Extract the [X, Y] coordinate from the center of the cell holding the provided text.  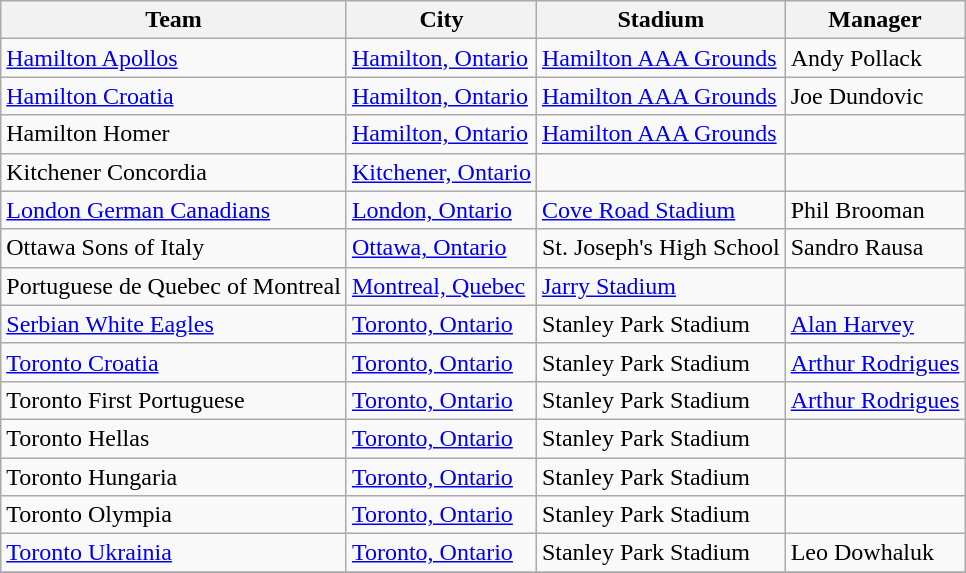
Leo Dowhaluk [875, 553]
Toronto Croatia [174, 362]
Sandro Rausa [875, 248]
Hamilton Croatia [174, 96]
Portuguese de Quebec of Montreal [174, 286]
Manager [875, 20]
Andy Pollack [875, 58]
Joe Dundovic [875, 96]
City [441, 20]
Ottawa, Ontario [441, 248]
Serbian White Eagles [174, 324]
Toronto First Portuguese [174, 400]
Stadium [660, 20]
London, Ontario [441, 210]
Ottawa Sons of Italy [174, 248]
Jarry Stadium [660, 286]
St. Joseph's High School [660, 248]
Toronto Olympia [174, 515]
Hamilton Apollos [174, 58]
Montreal, Quebec [441, 286]
Alan Harvey [875, 324]
Cove Road Stadium [660, 210]
Phil Brooman [875, 210]
Toronto Hellas [174, 438]
Hamilton Homer [174, 134]
Kitchener, Ontario [441, 172]
London German Canadians [174, 210]
Toronto Hungaria [174, 477]
Team [174, 20]
Toronto Ukrainia [174, 553]
Kitchener Concordia [174, 172]
